Determine the (X, Y) coordinate at the center of the cell enclosing the given text.  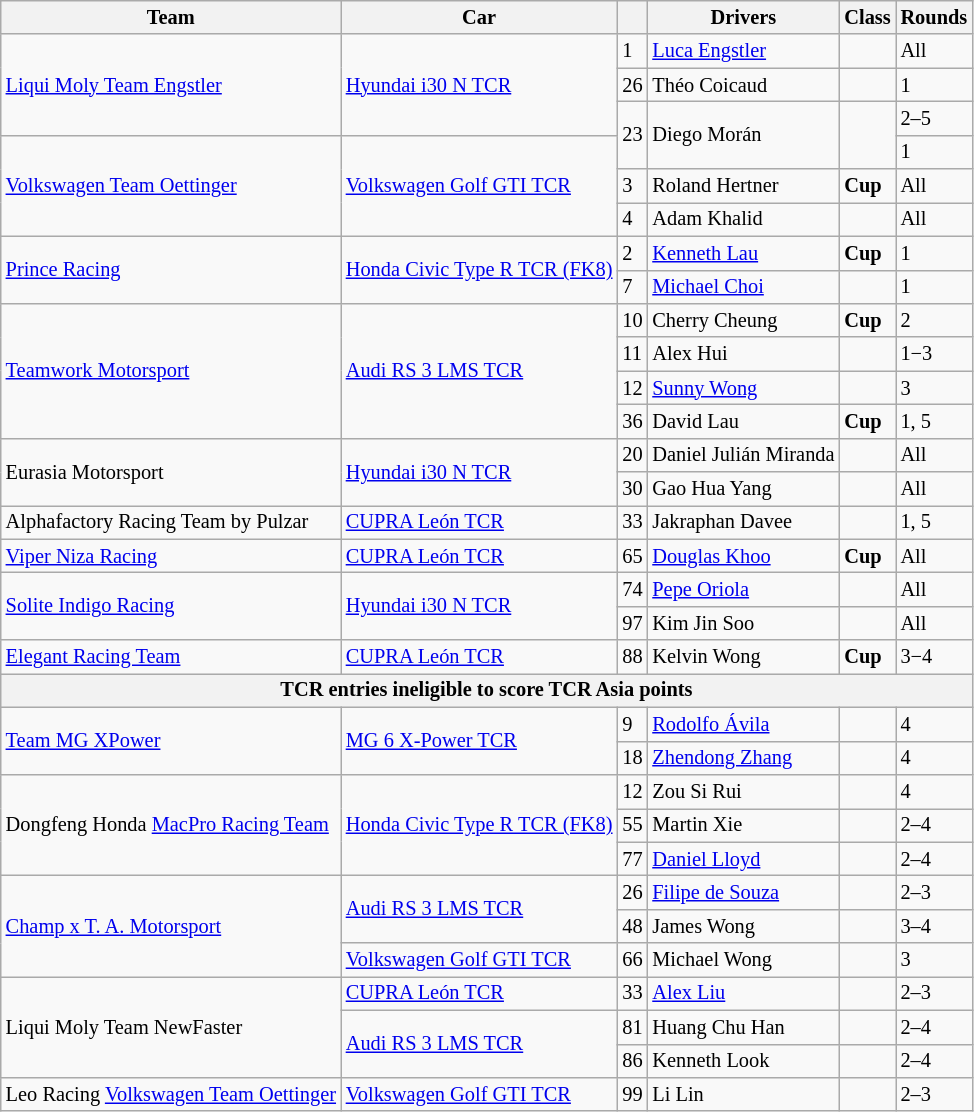
Jakraphan Davee (743, 522)
Douglas Khoo (743, 556)
88 (632, 657)
Gao Hua Yang (743, 489)
2–5 (934, 118)
Zhendong Zhang (743, 758)
7 (632, 287)
Kenneth Look (743, 1061)
Théo Coicaud (743, 85)
Solite Indigo Racing (171, 606)
Car (480, 17)
Team MG XPower (171, 740)
86 (632, 1061)
Li Lin (743, 1094)
74 (632, 589)
Eurasia Motorsport (171, 472)
Filipe de Souza (743, 892)
81 (632, 1027)
65 (632, 556)
James Wong (743, 926)
MG 6 X-Power TCR (480, 740)
Prince Racing (171, 270)
Viper Niza Racing (171, 556)
Rodolfo Ávila (743, 724)
Alex Hui (743, 354)
Michael Wong (743, 960)
Kenneth Lau (743, 253)
Team (171, 17)
Liqui Moly Team Engstler (171, 84)
55 (632, 825)
Liqui Moly Team NewFaster (171, 1026)
20 (632, 455)
99 (632, 1094)
Rounds (934, 17)
Daniel Lloyd (743, 859)
Alphafactory Racing Team by Pulzar (171, 522)
Luca Engstler (743, 51)
Drivers (743, 17)
Teamwork Motorsport (171, 370)
Huang Chu Han (743, 1027)
11 (632, 354)
TCR entries ineligible to score TCR Asia points (486, 690)
Champ x T. A. Motorsport (171, 926)
10 (632, 320)
23 (632, 134)
Class (867, 17)
Leo Racing Volkswagen Team Oettinger (171, 1094)
77 (632, 859)
Kim Jin Soo (743, 623)
18 (632, 758)
Cherry Cheung (743, 320)
48 (632, 926)
97 (632, 623)
Michael Choi (743, 287)
66 (632, 960)
Volkswagen Team Oettinger (171, 186)
Diego Morán (743, 134)
Adam Khalid (743, 219)
Dongfeng Honda MacPro Racing Team (171, 824)
Martin Xie (743, 825)
Alex Liu (743, 993)
30 (632, 489)
36 (632, 421)
3−4 (934, 657)
3–4 (934, 926)
Kelvin Wong (743, 657)
Roland Hertner (743, 186)
Pepe Oriola (743, 589)
Elegant Racing Team (171, 657)
David Lau (743, 421)
Sunny Wong (743, 388)
Daniel Julián Miranda (743, 455)
1−3 (934, 354)
9 (632, 724)
Zou Si Rui (743, 791)
